Provide the (X, Y) coordinate of the cell's center where the given text is located.  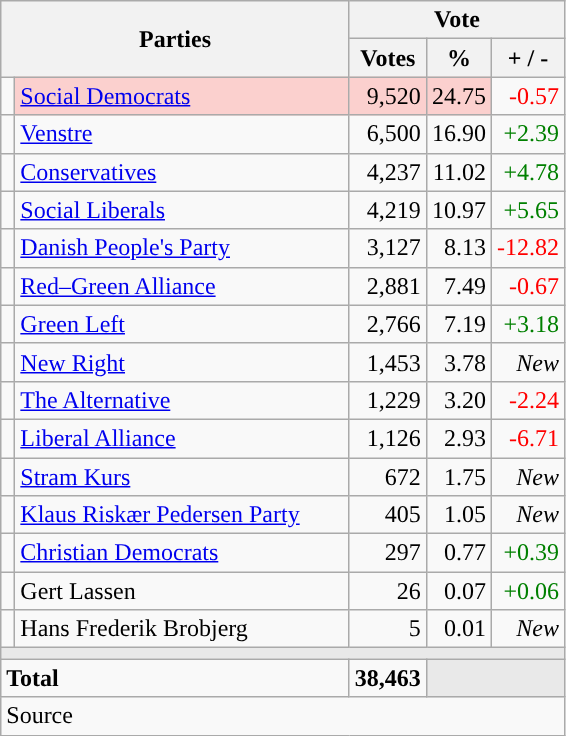
Hans Frederik Brobjerg (182, 629)
2.93 (458, 438)
% (458, 58)
4,237 (388, 172)
Green Left (182, 324)
+5.65 (528, 210)
+4.78 (528, 172)
1,126 (388, 438)
Danish People's Party (182, 248)
0.01 (458, 629)
Social Democrats (182, 96)
Source (283, 716)
1,229 (388, 400)
2,881 (388, 286)
+0.06 (528, 591)
Stram Kurs (182, 477)
1,453 (388, 362)
-12.82 (528, 248)
9,520 (388, 96)
11.02 (458, 172)
10.97 (458, 210)
+ / - (528, 58)
Votes (388, 58)
7.49 (458, 286)
Venstre (182, 134)
672 (388, 477)
8.13 (458, 248)
16.90 (458, 134)
38,463 (388, 678)
1.05 (458, 515)
New Right (182, 362)
+0.39 (528, 553)
-0.67 (528, 286)
6,500 (388, 134)
3.78 (458, 362)
-6.71 (528, 438)
Social Liberals (182, 210)
Klaus Riskær Pedersen Party (182, 515)
0.07 (458, 591)
Gert Lassen (182, 591)
Conservatives (182, 172)
-2.24 (528, 400)
3.20 (458, 400)
297 (388, 553)
5 (388, 629)
+2.39 (528, 134)
Vote (456, 20)
405 (388, 515)
0.77 (458, 553)
Parties (176, 39)
3,127 (388, 248)
The Alternative (182, 400)
Total (176, 678)
+3.18 (528, 324)
Christian Democrats (182, 553)
26 (388, 591)
-0.57 (528, 96)
1.75 (458, 477)
Liberal Alliance (182, 438)
Red–Green Alliance (182, 286)
24.75 (458, 96)
4,219 (388, 210)
7.19 (458, 324)
2,766 (388, 324)
